Locate the cell with the specified text and output its [X, Y] center coordinate. 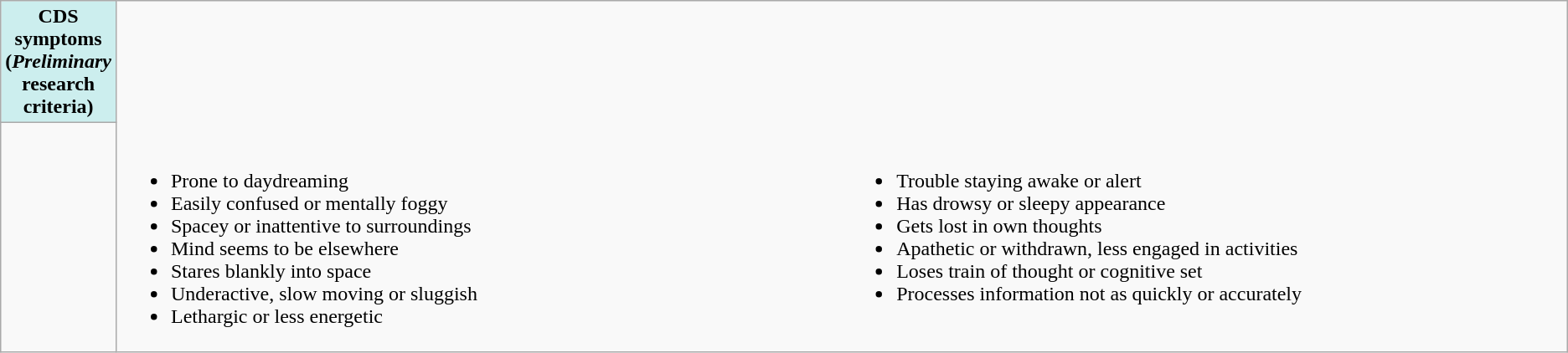
CDS symptoms (Preliminary research criteria) [59, 62]
